Return the [X, Y] coordinate for the center point of the cell that contains the specified text.  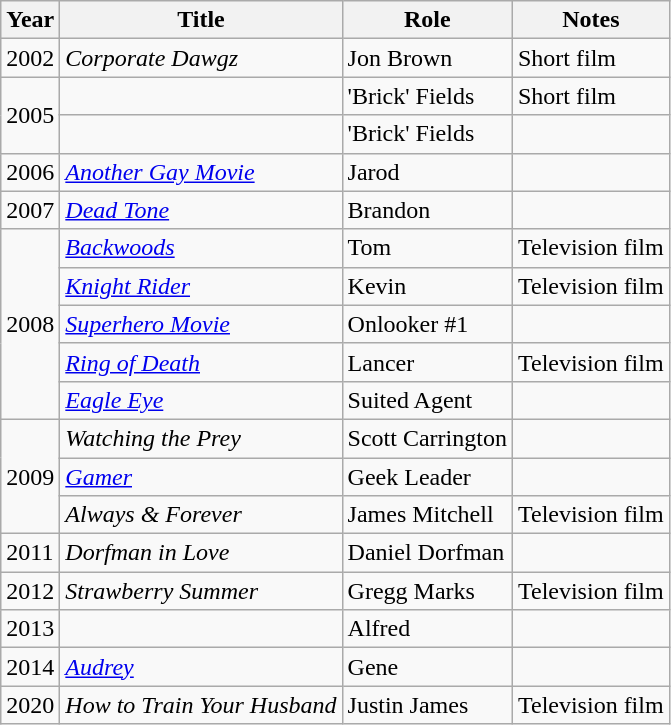
2011 [30, 553]
Scott Carrington [427, 438]
Eagle Eye [201, 400]
Another Gay Movie [201, 172]
Dead Tone [201, 210]
Title [201, 20]
2008 [30, 324]
Jon Brown [427, 58]
2014 [30, 667]
2005 [30, 115]
Always & Forever [201, 515]
Onlooker #1 [427, 324]
James Mitchell [427, 515]
2002 [30, 58]
2006 [30, 172]
Watching the Prey [201, 438]
Year [30, 20]
2013 [30, 629]
Notes [590, 20]
Alfred [427, 629]
Tom [427, 248]
Gamer [201, 477]
Geek Leader [427, 477]
Brandon [427, 210]
Backwoods [201, 248]
Knight Rider [201, 286]
Kevin [427, 286]
2020 [30, 705]
Corporate Dawgz [201, 58]
2012 [30, 591]
2007 [30, 210]
Justin James [427, 705]
Gregg Marks [427, 591]
Dorfman in Love [201, 553]
Superhero Movie [201, 324]
Lancer [427, 362]
Role [427, 20]
Suited Agent [427, 400]
Audrey [201, 667]
Gene [427, 667]
Daniel Dorfman [427, 553]
2009 [30, 476]
Jarod [427, 172]
How to Train Your Husband [201, 705]
Ring of Death [201, 362]
Strawberry Summer [201, 591]
